Detect which cell encompasses the target text, then output its [x, y] center coordinate. 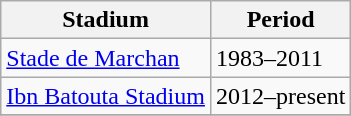
Stade de Marchan [106, 58]
Stadium [106, 20]
Ibn Batouta Stadium [106, 96]
1983–2011 [280, 58]
Period [280, 20]
2012–present [280, 96]
